Output the [X, Y] coordinate of the center of the cell containing the given text.  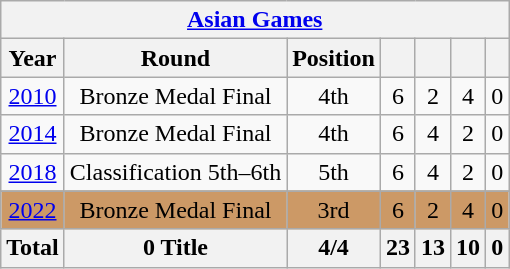
Position [334, 58]
3rd [334, 210]
Total [33, 248]
5th [334, 172]
13 [432, 248]
Round [175, 58]
Year [33, 58]
4/4 [334, 248]
23 [398, 248]
Asian Games [255, 20]
2014 [33, 134]
10 [468, 248]
2022 [33, 210]
Classification 5th–6th [175, 172]
2010 [33, 96]
0 Title [175, 248]
2018 [33, 172]
